Identify which cell holds the provided text, then report its (x, y) central coordinate. 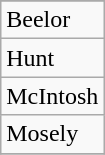
Hunt (52, 58)
McIntosh (52, 96)
Mosely (52, 134)
Beelor (52, 20)
